Scan for the cell matching the given text and deliver its [X, Y] coordinate at center. 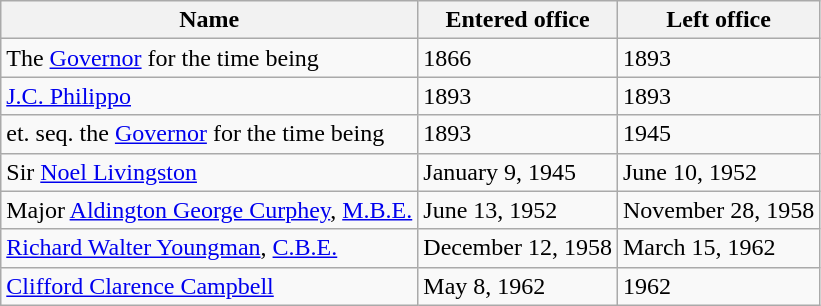
June 13, 1952 [518, 210]
et. seq. the Governor for the time being [210, 134]
Major Aldington George Curphey, M.B.E. [210, 210]
The Governor for the time being [210, 58]
1945 [718, 134]
December 12, 1958 [518, 248]
J.C. Philippo [210, 96]
1866 [518, 58]
Left office [718, 20]
November 28, 1958 [718, 210]
January 9, 1945 [518, 172]
June 10, 1952 [718, 172]
Richard Walter Youngman, C.B.E. [210, 248]
1962 [718, 286]
Entered office [518, 20]
May 8, 1962 [518, 286]
Sir Noel Livingston [210, 172]
March 15, 1962 [718, 248]
Name [210, 20]
Clifford Clarence Campbell [210, 286]
